Output the (x, y) coordinate of the center of the cell containing the given text.  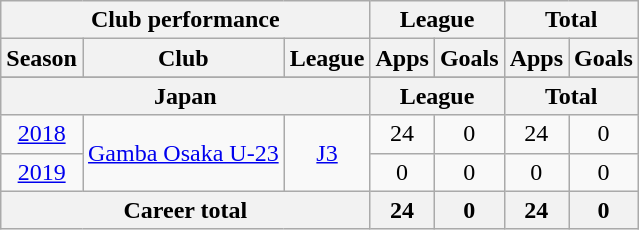
Career total (186, 210)
2018 (42, 134)
2019 (42, 172)
Club (183, 58)
Season (42, 58)
Club performance (186, 20)
J3 (327, 153)
Japan (186, 96)
Gamba Osaka U-23 (183, 153)
